Search for the cell housing the specified text and yield its (X, Y) center coordinate. 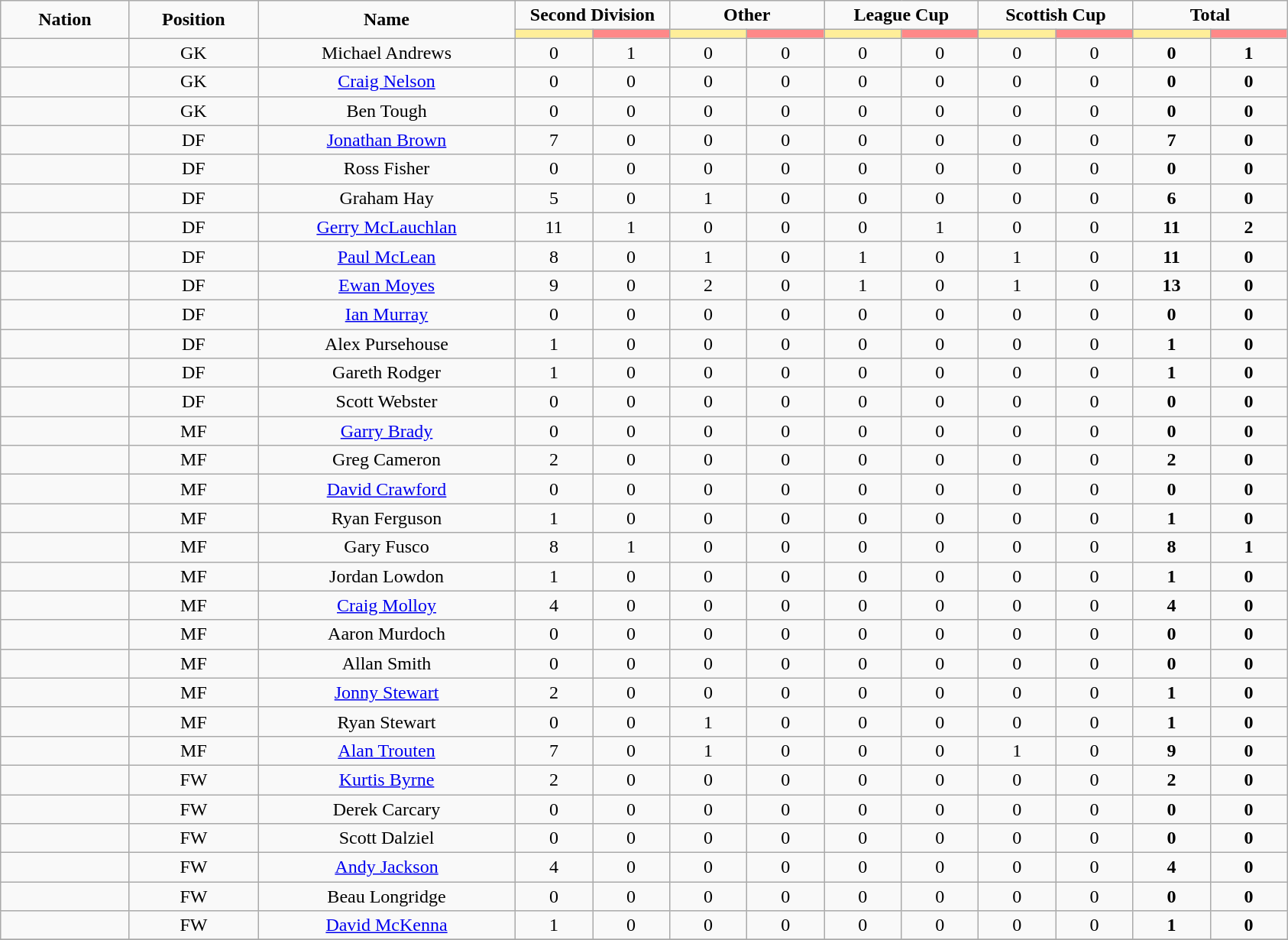
6 (1172, 198)
13 (1172, 285)
Greg Cameron (387, 460)
Alex Pursehouse (387, 343)
Gerry McLauchlan (387, 227)
Derek Carcary (387, 809)
Craig Molloy (387, 605)
Ryan Stewart (387, 721)
Aaron Murdoch (387, 634)
Position (193, 20)
Other (747, 15)
Allan Smith (387, 663)
Jordan Lowdon (387, 576)
Garry Brady (387, 431)
David Crawford (387, 489)
Second Division (592, 15)
David McKenna (387, 925)
Ryan Ferguson (387, 518)
Andy Jackson (387, 867)
5 (553, 198)
Ben Tough (387, 111)
Ewan Moyes (387, 285)
Gary Fusco (387, 547)
Craig Nelson (387, 82)
Total (1210, 15)
Ross Fisher (387, 169)
Jonny Stewart (387, 692)
Ian Murray (387, 314)
Graham Hay (387, 198)
Scottish Cup (1056, 15)
Nation (65, 20)
Kurtis Byrne (387, 780)
League Cup (901, 15)
Paul McLean (387, 256)
Gareth Rodger (387, 373)
Michael Andrews (387, 53)
Name (387, 20)
Jonathan Brown (387, 140)
Scott Webster (387, 402)
Beau Longridge (387, 896)
Scott Dalziel (387, 838)
Alan Trouten (387, 750)
